Locate the cell with the specified text and output its [X, Y] center coordinate. 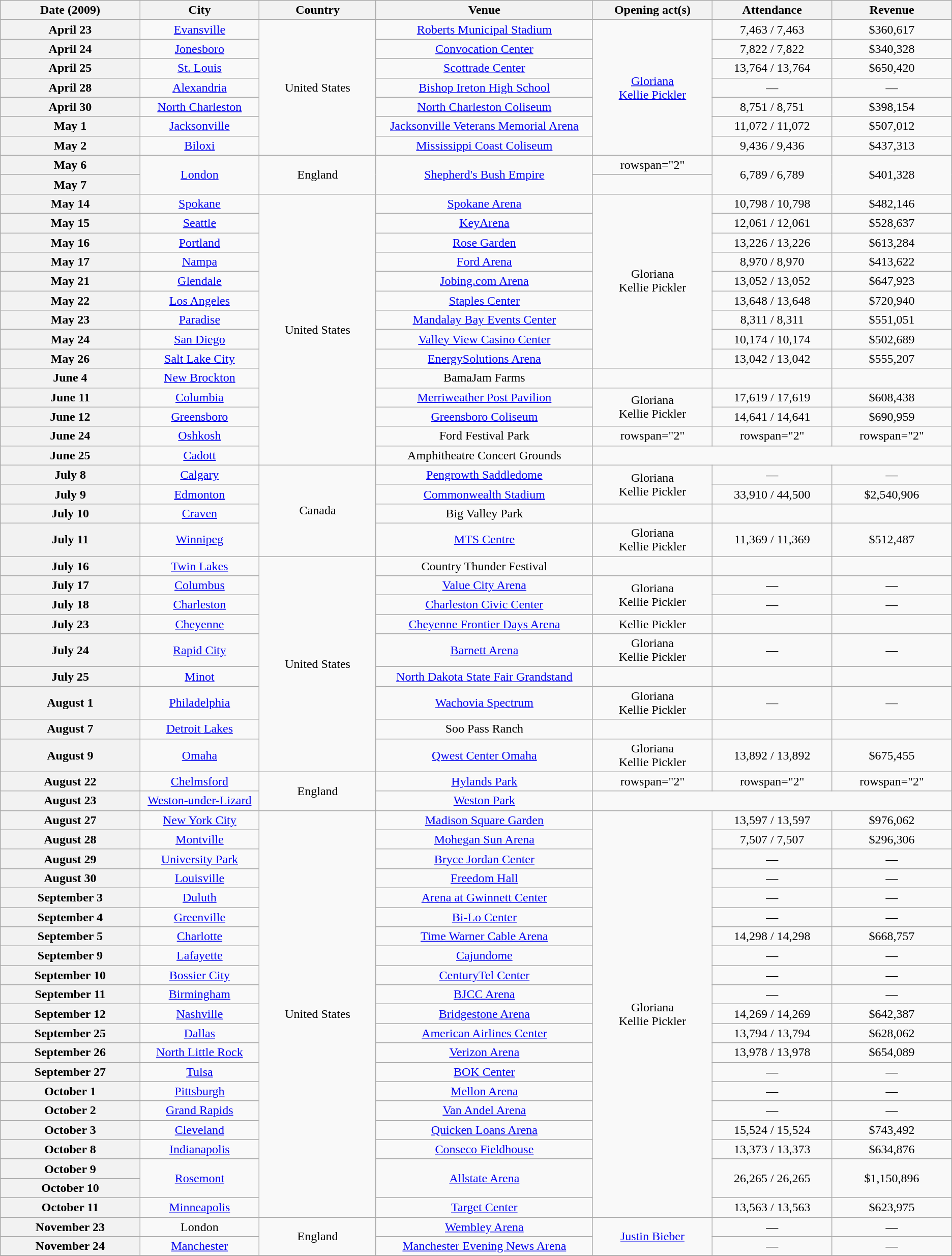
KeyArena [484, 223]
8,751 / 8,751 [772, 107]
September 25 [70, 1033]
August 9 [70, 755]
$398,154 [892, 107]
Attendance [772, 10]
Alexandria [199, 87]
April 24 [70, 49]
Charleston [199, 605]
July 24 [70, 650]
Ford Arena [484, 262]
Shepherd's Bush Empire [484, 174]
Manchester Evening News Arena [484, 1246]
June 11 [70, 397]
$976,062 [892, 820]
Greensboro [199, 417]
Jobing.com Arena [484, 281]
$675,455 [892, 755]
13,764 / 13,764 [772, 68]
14,269 / 14,269 [772, 1014]
Convocation Center [484, 49]
Wachovia Spectrum [484, 703]
May 22 [70, 301]
University Park [199, 859]
7,463 / 7,463 [772, 30]
Cheyenne Frontier Days Arena [484, 624]
BJCC Arena [484, 995]
$437,313 [892, 145]
$340,328 [892, 49]
Glendale [199, 281]
Oshkosh [199, 436]
$628,062 [892, 1033]
September 9 [70, 956]
Wembley Arena [484, 1226]
Manchester [199, 1246]
$502,689 [892, 339]
EnergySolutions Arena [484, 359]
Pengrowth Saddledome [484, 475]
Merriweather Post Pavilion [484, 397]
May 6 [70, 165]
14,641 / 14,641 [772, 417]
$668,757 [892, 937]
Commonwealth Stadium [484, 494]
May 21 [70, 281]
October 3 [70, 1130]
Detroit Lakes [199, 729]
Big Valley Park [484, 513]
April 28 [70, 87]
Van Andel Arena [484, 1111]
June 12 [70, 417]
May 23 [70, 320]
Minneapolis [199, 1207]
September 10 [70, 975]
$623,975 [892, 1207]
MTS Centre [484, 539]
Rapid City [199, 650]
Venue [484, 10]
Portland [199, 243]
North Charleston [199, 107]
$634,876 [892, 1149]
Jonesboro [199, 49]
$650,420 [892, 68]
June 4 [70, 378]
Opening act(s) [652, 10]
Birmingham [199, 995]
Bridgestone Arena [484, 1014]
Cadott [199, 455]
Charlotte [199, 937]
Ford Festival Park [484, 436]
Canada [318, 511]
July 11 [70, 539]
Los Angeles [199, 301]
Justin Bieber [652, 1236]
July 8 [70, 475]
Winnipeg [199, 539]
October 1 [70, 1091]
Dallas [199, 1033]
Arena at Gwinnett Center [484, 897]
Country [318, 10]
August 22 [70, 781]
9,436 / 9,436 [772, 145]
13,226 / 13,226 [772, 243]
Revenue [892, 10]
August 28 [70, 839]
July 9 [70, 494]
Chelmsford [199, 781]
St. Louis [199, 68]
Greensboro Coliseum [484, 417]
American Airlines Center [484, 1033]
$690,959 [892, 417]
Philadelphia [199, 703]
May 17 [70, 262]
$642,387 [892, 1014]
Madison Square Garden [484, 820]
Allstate Arena [484, 1178]
May 24 [70, 339]
San Diego [199, 339]
$555,207 [892, 359]
Amphitheatre Concert Grounds [484, 455]
Roberts Municipal Stadium [484, 30]
Hylands Park [484, 781]
Minot [199, 677]
November 23 [70, 1226]
Scottrade Center [484, 68]
$551,051 [892, 320]
$296,306 [892, 839]
$482,146 [892, 203]
Rosemont [199, 1178]
Date (2009) [70, 10]
May 14 [70, 203]
Mohegan Sun Arena [484, 839]
Bossier City [199, 975]
11,369 / 11,369 [772, 539]
May 1 [70, 126]
Cheyenne [199, 624]
Staples Center [484, 301]
New York City [199, 820]
Country Thunder Festival [484, 566]
$528,637 [892, 223]
7,507 / 7,507 [772, 839]
Conseco Fieldhouse [484, 1149]
September 26 [70, 1053]
July 17 [70, 586]
10,174 / 10,174 [772, 339]
14,298 / 14,298 [772, 937]
August 7 [70, 729]
15,524 / 15,524 [772, 1130]
Montville [199, 839]
Salt Lake City [199, 359]
$720,940 [892, 301]
Cajundome [484, 956]
Weston-under-Lizard [199, 801]
North Charleston Coliseum [484, 107]
August 23 [70, 801]
May 2 [70, 145]
October 10 [70, 1188]
City [199, 10]
Mississippi Coast Coliseum [484, 145]
June 24 [70, 436]
September 3 [70, 897]
Twin Lakes [199, 566]
September 4 [70, 917]
12,061 / 12,061 [772, 223]
7,822 / 7,822 [772, 49]
Jacksonville [199, 126]
$654,089 [892, 1053]
Nampa [199, 262]
October 9 [70, 1169]
August 30 [70, 878]
13,648 / 13,648 [772, 301]
May 26 [70, 359]
8,970 / 8,970 [772, 262]
10,798 / 10,798 [772, 203]
13,052 / 13,052 [772, 281]
Soo Pass Ranch [484, 729]
Kellie Pickler [652, 624]
Seattle [199, 223]
Spokane [199, 203]
$507,012 [892, 126]
17,619 / 17,619 [772, 397]
11,072 / 11,072 [772, 126]
13,794 / 13,794 [772, 1033]
13,597 / 13,597 [772, 820]
New Brockton [199, 378]
Greenville [199, 917]
Barnett Arena [484, 650]
26,265 / 26,265 [772, 1178]
$2,540,906 [892, 494]
September 5 [70, 937]
$401,328 [892, 174]
CenturyTel Center [484, 975]
Target Center [484, 1207]
October 8 [70, 1149]
Lafayette [199, 956]
Louisville [199, 878]
August 29 [70, 859]
August 1 [70, 703]
8,311 / 8,311 [772, 320]
Pittsburgh [199, 1091]
Edmonton [199, 494]
Charleston Civic Center [484, 605]
Verizon Arena [484, 1053]
September 12 [70, 1014]
Nashville [199, 1014]
6,789 / 6,789 [772, 174]
Quicken Loans Arena [484, 1130]
Duluth [199, 897]
13,373 / 13,373 [772, 1149]
Calgary [199, 475]
September 27 [70, 1072]
Time Warner Cable Arena [484, 937]
Weston Park [484, 801]
Biloxi [199, 145]
August 27 [70, 820]
Bi-Lo Center [484, 917]
13,978 / 13,978 [772, 1053]
July 25 [70, 677]
BamaJam Farms [484, 378]
$1,150,896 [892, 1178]
Grand Rapids [199, 1111]
Jacksonville Veterans Memorial Arena [484, 126]
July 10 [70, 513]
April 25 [70, 68]
Omaha [199, 755]
$360,617 [892, 30]
Columbia [199, 397]
North Dakota State Fair Grandstand [484, 677]
Indianapolis [199, 1149]
33,910 / 44,500 [772, 494]
Value City Arena [484, 586]
July 23 [70, 624]
October 2 [70, 1111]
$512,487 [892, 539]
$743,492 [892, 1130]
Valley View Casino Center [484, 339]
13,892 / 13,892 [772, 755]
November 24 [70, 1246]
$608,438 [892, 397]
Bishop Ireton High School [484, 87]
Freedom Hall [484, 878]
Qwest Center Omaha [484, 755]
$413,622 [892, 262]
Mandalay Bay Events Center [484, 320]
April 30 [70, 107]
BOK Center [484, 1072]
Tulsa [199, 1072]
Columbus [199, 586]
July 16 [70, 566]
Craven [199, 513]
$647,923 [892, 281]
$613,284 [892, 243]
13,042 / 13,042 [772, 359]
May 7 [70, 184]
North Little Rock [199, 1053]
Rose Garden [484, 243]
May 16 [70, 243]
September 11 [70, 995]
Cleveland [199, 1130]
October 11 [70, 1207]
June 25 [70, 455]
July 18 [70, 605]
13,563 / 13,563 [772, 1207]
Bryce Jordan Center [484, 859]
Evansville [199, 30]
Paradise [199, 320]
May 15 [70, 223]
April 23 [70, 30]
Spokane Arena [484, 203]
Mellon Arena [484, 1091]
